Determine the [X, Y] coordinate at the center of the cell enclosing the given text.  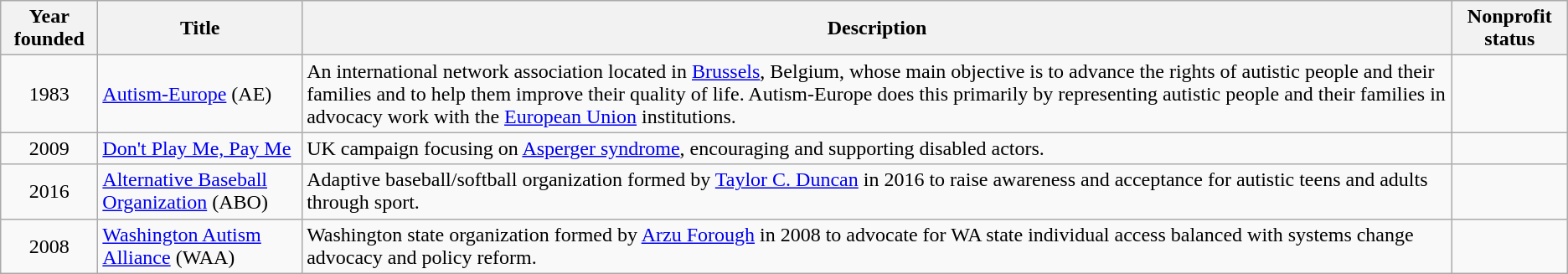
Washington Autism Alliance (WAA) [200, 246]
Autism-Europe (AE) [200, 94]
2008 [49, 246]
Alternative Baseball Organization (ABO) [200, 191]
Nonprofit status [1509, 28]
Description [878, 28]
Year founded [49, 28]
2009 [49, 148]
UK campaign focusing on Asperger syndrome, encouraging and supporting disabled actors. [878, 148]
Don't Play Me, Pay Me [200, 148]
1983 [49, 94]
2016 [49, 191]
Title [200, 28]
